Determine the (X, Y) coordinate at the center of the cell enclosing the given text.  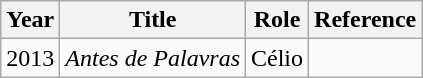
Reference (366, 20)
Title (153, 20)
Role (278, 20)
Antes de Palavras (153, 58)
Célio (278, 58)
2013 (30, 58)
Year (30, 20)
